Capture the cell that displays the provided text and extract its (X, Y) central coordinate. 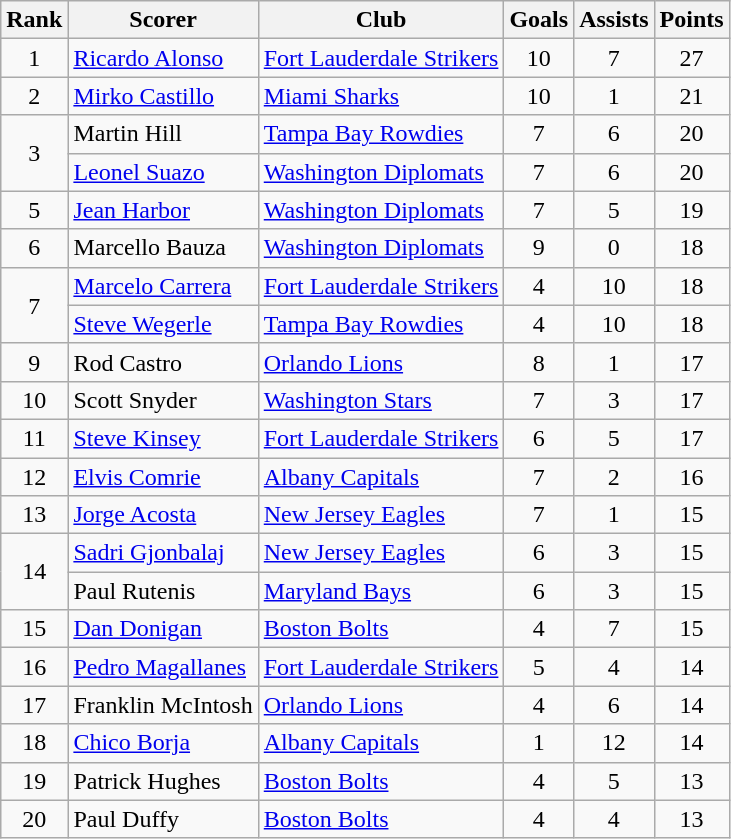
Goals (539, 20)
11 (34, 438)
Pedro Magallanes (163, 667)
Rank (34, 20)
Miami Sharks (381, 96)
Paul Rutenis (163, 591)
Assists (614, 20)
Club (381, 20)
Steve Wegerle (163, 324)
Paul Duffy (163, 819)
Chico Borja (163, 743)
Scorer (163, 20)
Dan Donigan (163, 629)
Leonel Suazo (163, 172)
Patrick Hughes (163, 781)
27 (692, 58)
Jean Harbor (163, 210)
Steve Kinsey (163, 438)
Rod Castro (163, 362)
Marcello Bauza (163, 248)
Elvis Comrie (163, 477)
Jorge Acosta (163, 515)
21 (692, 96)
Marcelo Carrera (163, 286)
Points (692, 20)
Sadri Gjonbalaj (163, 553)
Ricardo Alonso (163, 58)
Scott Snyder (163, 400)
Martin Hill (163, 134)
0 (614, 248)
Washington Stars (381, 400)
Maryland Bays (381, 591)
Mirko Castillo (163, 96)
Franklin McIntosh (163, 705)
8 (539, 362)
